Search for the cell housing the specified text and yield its (x, y) center coordinate. 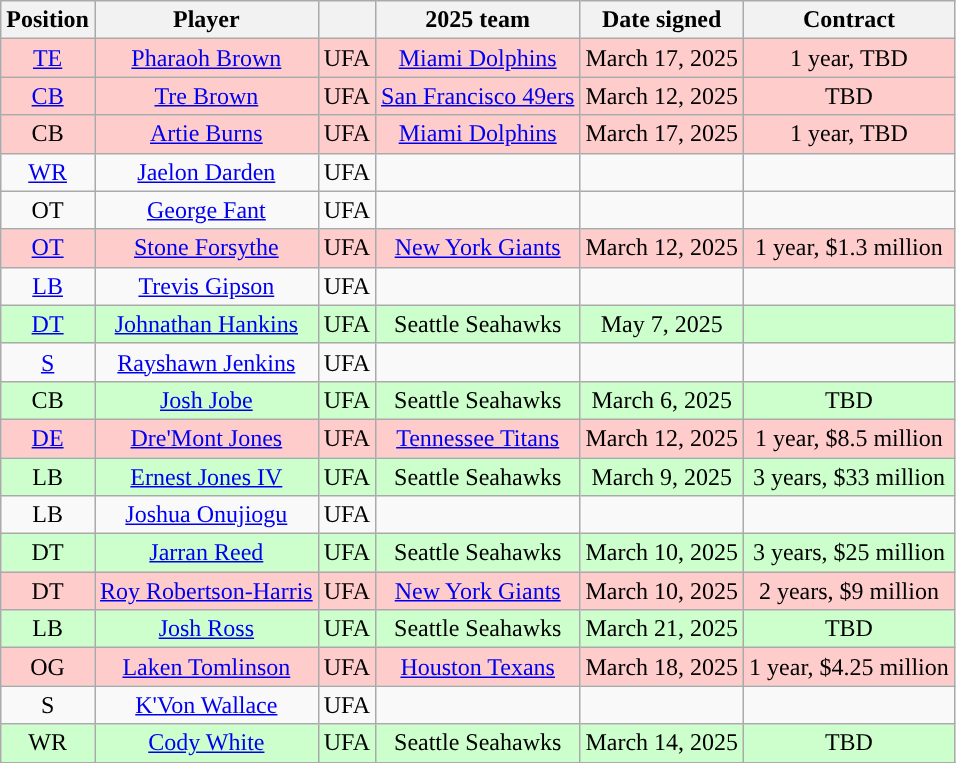
Contract (850, 20)
San Francisco 49ers (478, 96)
Johnathan Hankins (206, 324)
Roy Robertson-Harris (206, 591)
March 6, 2025 (662, 400)
Josh Ross (206, 629)
1 year, $4.25 million (850, 667)
3 years, $33 million (850, 477)
March 14, 2025 (662, 743)
K'Von Wallace (206, 705)
Dre'Mont Jones (206, 438)
Date signed (662, 20)
Josh Jobe (206, 400)
Ernest Jones IV (206, 477)
Tennessee Titans (478, 438)
Jaelon Darden (206, 172)
Jarran Reed (206, 553)
Tre Brown (206, 96)
Player (206, 20)
2025 team (478, 20)
2 years, $9 million (850, 591)
Laken Tomlinson (206, 667)
TE (48, 58)
Houston Texans (478, 667)
George Fant (206, 210)
OG (48, 667)
March 18, 2025 (662, 667)
March 9, 2025 (662, 477)
May 7, 2025 (662, 324)
March 21, 2025 (662, 629)
DE (48, 438)
Position (48, 20)
1 year, $1.3 million (850, 248)
Joshua Onujiogu (206, 515)
Trevis Gipson (206, 286)
Pharaoh Brown (206, 58)
1 year, $8.5 million (850, 438)
Artie Burns (206, 134)
Stone Forsythe (206, 248)
Rayshawn Jenkins (206, 362)
3 years, $25 million (850, 553)
Cody White (206, 743)
